Find where the given text appears and provide that cell's center as (x, y) coordinate. 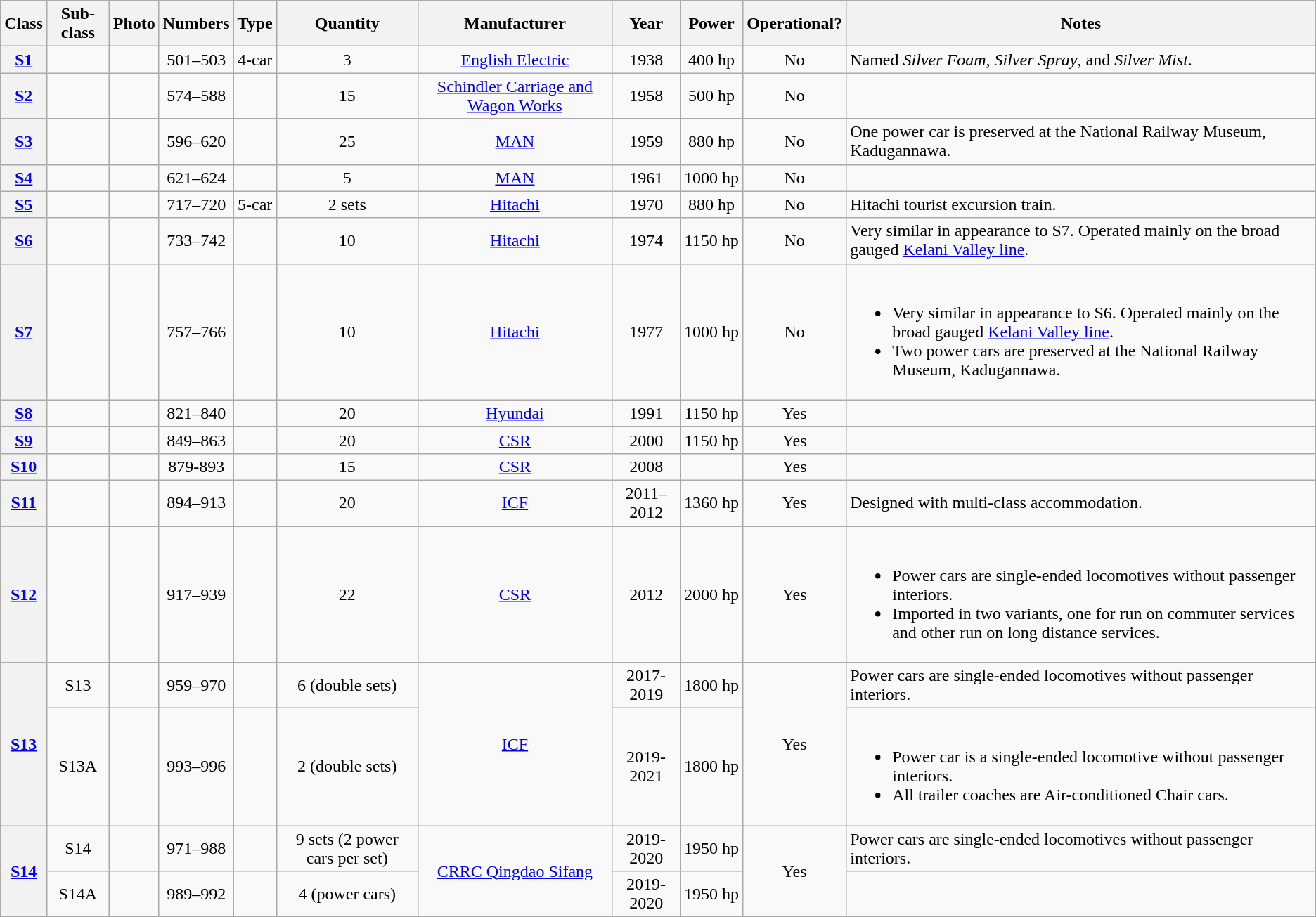
2 sets (347, 204)
2011–2012 (647, 503)
S1 (24, 60)
S6 (24, 240)
Type (254, 24)
1970 (647, 204)
One power car is preserved at the National Railway Museum, Kadugannawa. (1081, 142)
English Electric (515, 60)
Designed with multi-class accommodation. (1081, 503)
917–939 (196, 594)
959–970 (196, 686)
Notes (1081, 24)
Very similar in appearance to S7. Operated mainly on the broad gauged Kelani Valley line. (1081, 240)
Photo (134, 24)
Numbers (196, 24)
5 (347, 178)
Hyundai (515, 413)
9 sets (2 power cars per set) (347, 849)
596–620 (196, 142)
2012 (647, 594)
S11 (24, 503)
3 (347, 60)
Year (647, 24)
Operational? (794, 24)
Named Silver Foam, Silver Spray, and Silver Mist. (1081, 60)
400 hp (711, 60)
2017-2019 (647, 686)
757–766 (196, 332)
989–992 (196, 894)
S2 (24, 96)
2000 (647, 440)
Manufacturer (515, 24)
733–742 (196, 240)
S8 (24, 413)
6 (double sets) (347, 686)
S3 (24, 142)
Power car is a single-ended locomotive without passenger interiors.All trailer coaches are Air-conditioned Chair cars. (1081, 767)
S9 (24, 440)
1958 (647, 96)
S10 (24, 467)
5-car (254, 204)
971–988 (196, 849)
2 (double sets) (347, 767)
1959 (647, 142)
Schindler Carriage and Wagon Works (515, 96)
849–863 (196, 440)
S4 (24, 178)
1977 (647, 332)
2019-2021 (647, 767)
821–840 (196, 413)
2008 (647, 467)
22 (347, 594)
Class (24, 24)
2000 hp (711, 594)
25 (347, 142)
574–588 (196, 96)
993–996 (196, 767)
S14A (77, 894)
S12 (24, 594)
Hitachi tourist excursion train. (1081, 204)
1974 (647, 240)
4-car (254, 60)
501–503 (196, 60)
1360 hp (711, 503)
1961 (647, 178)
Sub-class (77, 24)
Quantity (347, 24)
4 (power cars) (347, 894)
S7 (24, 332)
S5 (24, 204)
1938 (647, 60)
894–913 (196, 503)
717–720 (196, 204)
621–624 (196, 178)
CRRC Qingdao Sifang (515, 871)
Power (711, 24)
500 hp (711, 96)
1991 (647, 413)
879-893 (196, 467)
S13A (77, 767)
